Pinpoint the cell where the given text exists, returning its (x, y) midpoint coordinate. 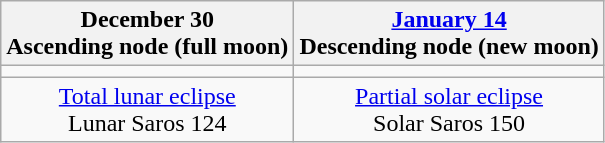
January 14Descending node (new moon) (449, 34)
Partial solar eclipseSolar Saros 150 (449, 110)
December 30Ascending node (full moon) (148, 34)
Total lunar eclipseLunar Saros 124 (148, 110)
